Return the (x, y) coordinate for the center point of the cell that contains the specified text.  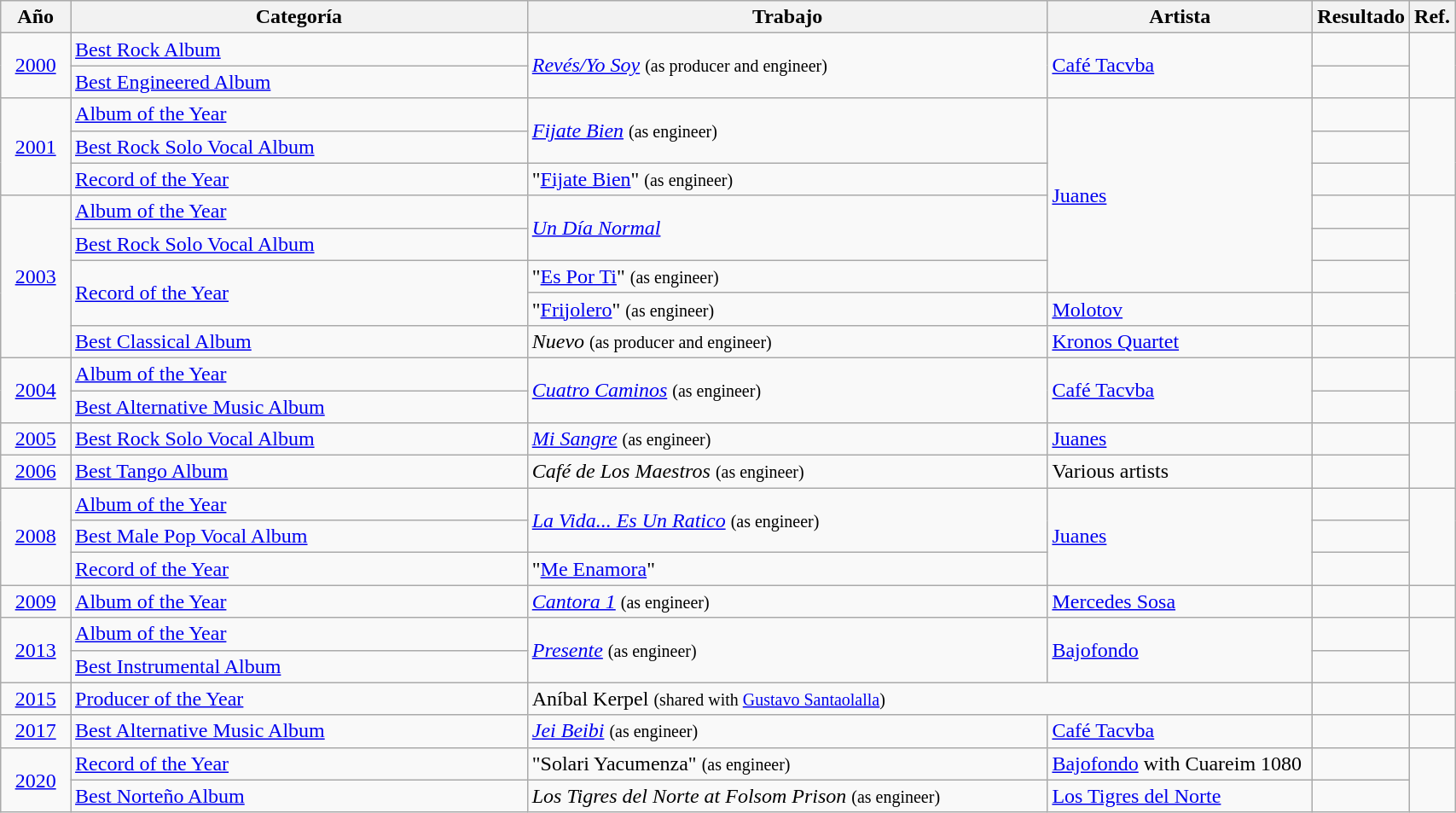
Molotov (1180, 309)
Ref. (1433, 17)
2005 (36, 439)
Aníbal Kerpel (shared with Gustavo Santaolalla) (919, 699)
"Fijate Bien" (as engineer) (787, 179)
"Solari Yacumenza" (as engineer) (787, 764)
Best Rock Album (299, 49)
Resultado (1361, 17)
Revés/Yo Soy (as producer and engineer) (787, 66)
Los Tigres del Norte (1180, 796)
2000 (36, 66)
2001 (36, 147)
2020 (36, 780)
Café de Los Maestros (as engineer) (787, 472)
2003 (36, 276)
Bajofondo with Cuareim 1080 (1180, 764)
Los Tigres del Norte at Folsom Prison (as engineer) (787, 796)
2006 (36, 472)
2009 (36, 601)
2008 (36, 537)
"Frijolero" (as engineer) (787, 309)
2015 (36, 699)
Best Tango Album (299, 472)
2013 (36, 650)
Categoría (299, 17)
Nuevo (as producer and engineer) (787, 341)
Fijate Bien (as engineer) (787, 131)
Un Día Normal (787, 228)
Mi Sangre (as engineer) (787, 439)
Bajofondo (1180, 650)
Best Instrumental Album (299, 666)
Artista (1180, 17)
Best Male Pop Vocal Album (299, 537)
Producer of the Year (299, 699)
Best Norteño Album (299, 796)
Presente (as engineer) (787, 650)
"Me Enamora" (787, 569)
Best Classical Album (299, 341)
Best Engineered Album (299, 82)
Año (36, 17)
Trabajo (787, 17)
2004 (36, 390)
2017 (36, 731)
Mercedes Sosa (1180, 601)
Jei Beibi (as engineer) (787, 731)
"Es Por Ti" (as engineer) (787, 276)
Cuatro Caminos (as engineer) (787, 390)
Kronos Quartet (1180, 341)
La Vida... Es Un Ratico (as engineer) (787, 520)
Cantora 1 (as engineer) (787, 601)
Various artists (1180, 472)
